From the cell containing the given text, extract its center point as [x, y] coordinate. 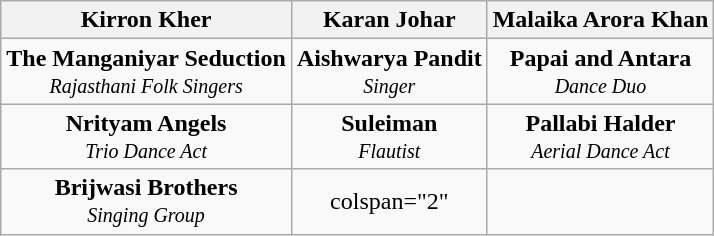
Nrityam AngelsTrio Dance Act [146, 136]
Brijwasi BrothersSinging Group [146, 202]
Kirron Kher [146, 20]
Aishwarya PanditSinger [389, 72]
Malaika Arora Khan [600, 20]
Papai and AntaraDance Duo [600, 72]
colspan="2" [389, 202]
Karan Johar [389, 20]
Pallabi HalderAerial Dance Act [600, 136]
SuleimanFlautist [389, 136]
The Manganiyar SeductionRajasthani Folk Singers [146, 72]
